Find where the given text appears and provide that cell's center as [X, Y] coordinate. 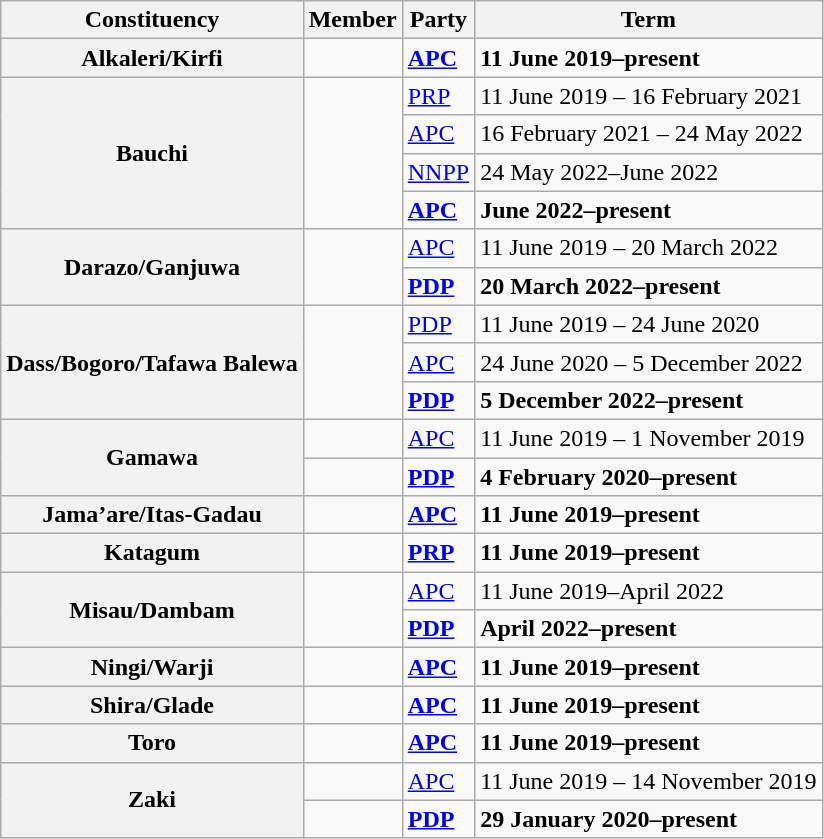
Party [438, 20]
Katagum [152, 553]
11 June 2019 – 1 November 2019 [648, 438]
Shira/Glade [152, 705]
Gamawa [152, 457]
20 March 2022–present [648, 286]
Constituency [152, 20]
16 February 2021 – 24 May 2022 [648, 134]
24 June 2020 – 5 December 2022 [648, 362]
NNPP [438, 172]
11 June 2019 – 16 February 2021 [648, 96]
June 2022–present [648, 210]
Dass/Bogoro/Tafawa Balewa [152, 362]
11 June 2019–April 2022 [648, 591]
11 June 2019 – 14 November 2019 [648, 781]
Bauchi [152, 153]
April 2022–present [648, 629]
29 January 2020–present [648, 819]
5 December 2022–present [648, 400]
Term [648, 20]
Darazo/Ganjuwa [152, 267]
24 May 2022–June 2022 [648, 172]
Jama’are/Itas-Gadau [152, 515]
11 June 2019 – 20 March 2022 [648, 248]
4 February 2020–present [648, 477]
11 June 2019 – 24 June 2020 [648, 324]
Misau/Dambam [152, 610]
Alkaleri/Kirfi [152, 58]
Member [352, 20]
Ningi/Warji [152, 667]
Toro [152, 743]
Zaki [152, 800]
